Find where the given text appears and provide that cell's center as [x, y] coordinate. 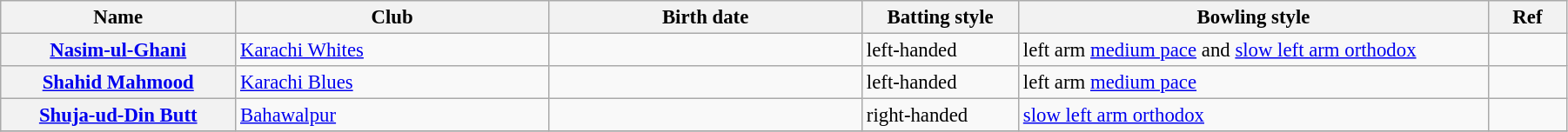
Bowling style [1254, 17]
slow left arm orthodox [1254, 115]
Nasim-ul-Ghani [118, 50]
right-handed [941, 115]
Name [118, 17]
Shahid Mahmood [118, 82]
left arm medium pace [1254, 82]
Karachi Blues [392, 82]
Shuja-ud-Din Butt [118, 115]
Bahawalpur [392, 115]
Birth date [706, 17]
Ref [1527, 17]
left arm medium pace and slow left arm orthodox [1254, 50]
Club [392, 17]
Karachi Whites [392, 50]
Batting style [941, 17]
